Pinpoint the cell where the given text exists, returning its (X, Y) midpoint coordinate. 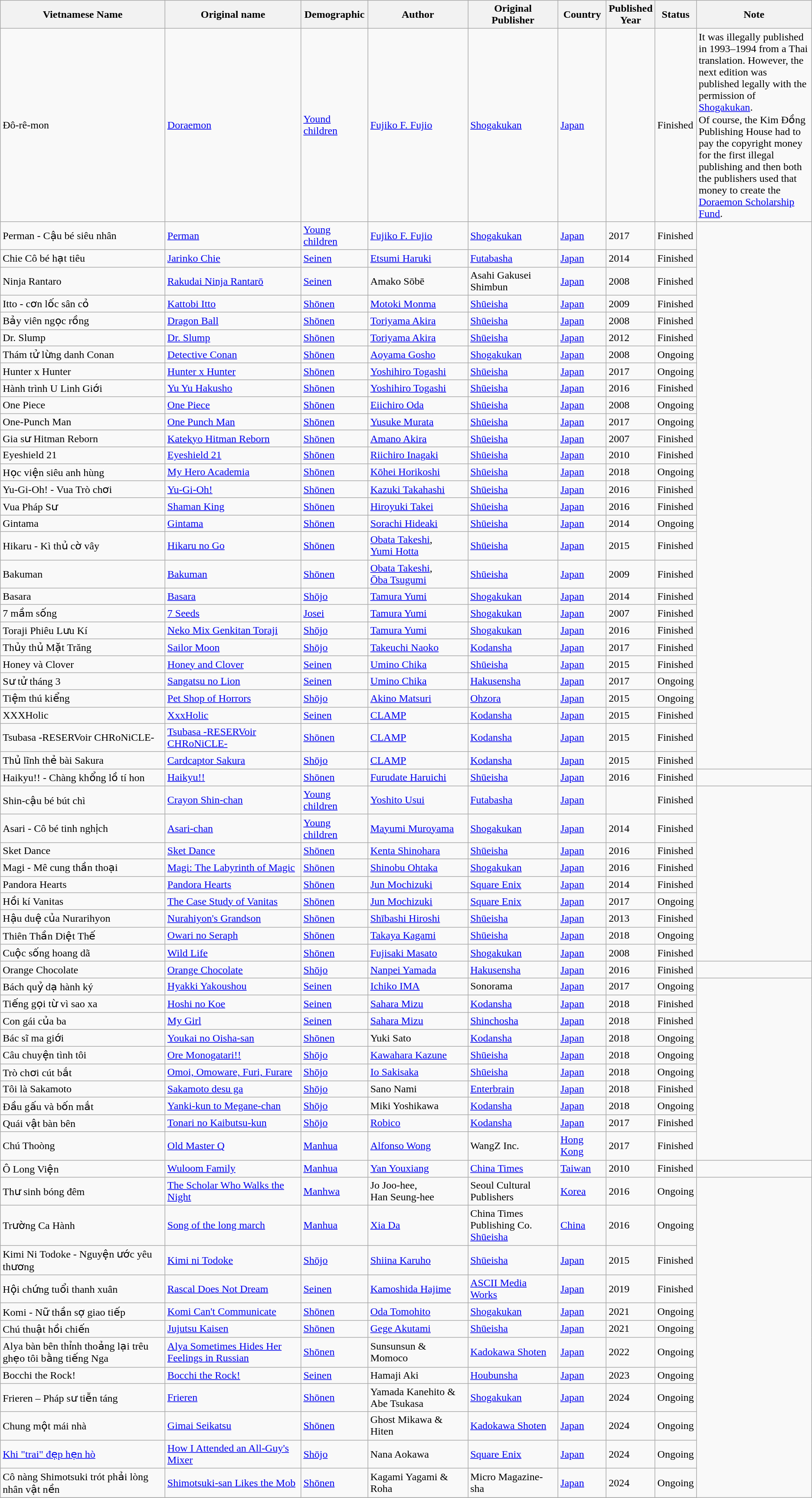
Tôi là Sakamoto (83, 1089)
Sư tử tháng 3 (83, 681)
Kenta Shinohara (418, 851)
Shinobu Ohtaka (418, 867)
Robico (418, 1123)
Yusuke Murata (418, 421)
Takeuchi Naoko (418, 647)
Komi - Nữ thần sợ giao tiếp (83, 1312)
China Times Publishing Co.Shūeisha (513, 1225)
Status (676, 15)
Gege Akutami (418, 1329)
Asahi GakuseiShimbun (513, 281)
Tiệm thú kiểng (83, 698)
Author (418, 15)
Neko Mix Genkitan Toraji (233, 631)
Sailor Moon (233, 647)
Bảy viên ngọc rồng (83, 321)
Takaya Kagami (418, 936)
Nurahiyon's Grandson (233, 919)
Đầu gấu và bốn mắt (83, 1106)
Miki Yoshikawa (418, 1106)
Bác sĩ ma giới (83, 1038)
Josei (334, 613)
Nana Aokawa (418, 1454)
Học viện siêu anh hùng (83, 472)
Yu-Gi-Oh! - Vua Trò chơi (83, 489)
Yoshito Usui (418, 800)
Hành trình U Linh Giới (83, 388)
Vietnamese Name (83, 15)
Haikyu!! (233, 778)
Frieren (233, 1397)
Akino Matsuri (418, 698)
Yamada Kanehito & Abe Tsukasa (418, 1397)
Cardcaptor Sakura (233, 760)
Amano Akira (418, 439)
Etsumi Haruki (418, 258)
Wild Life (233, 953)
Yanki-kun to Megane-chan (233, 1106)
Amako Sōbē (418, 281)
Shībashi Hiroshi (418, 919)
Crayon Shin-chan (233, 800)
Kattobi Itto (233, 304)
Omoi, Omoware, Furi, Furare (233, 1072)
The Scholar Who Walks the Night (233, 1192)
My Hero Academia (233, 472)
Kimi ni Todoke (233, 1260)
Sano Nami (418, 1089)
One Punch Man (233, 421)
Sonorama (513, 986)
Sangatsu no Lion (233, 681)
Thủy thủ Mặt Trăng (83, 647)
2019 (631, 1289)
2023 (631, 1375)
ASCII Media Works (513, 1289)
Ohzora (513, 698)
Honey và Clover (83, 664)
Obata Takeshi,Yumi Hotta (418, 546)
Cô nàng Shimotsuki trót phải lòng nhân vật nền (83, 1483)
Fujisaki Masato (418, 953)
Yan Youxiang (418, 1169)
Furudate Haruichi (418, 778)
Note (754, 15)
Xia Da (418, 1225)
Eiichiro Oda (418, 405)
Demographic (334, 15)
Hikaru no Go (233, 546)
Enterbrain (513, 1089)
Chung một mái nhà (83, 1426)
Shin-cậu bé bút chì (83, 800)
Kawahara Kazune (418, 1055)
Yound children (334, 125)
Korea (582, 1192)
Haikyu!! - Chàng khổng lồ tí hon (83, 778)
WangZ Inc. (513, 1146)
Komi Can't Communicate (233, 1312)
Asari-chan (233, 828)
Rakudai Ninja Rantarō (233, 281)
Hồi kí Vanitas (83, 901)
Alfonso Wong (418, 1146)
Yuki Sato (418, 1038)
Kōhei Horikoshi (418, 472)
Oda Tomohito (418, 1312)
Shiina Karuho (418, 1260)
Katekyo Hitman Reborn (233, 439)
Ô Long Viện (83, 1169)
Mayumi Muroyama (418, 828)
Yu Yu Hakusho (233, 388)
Hội chứng tuổi thanh xuân (83, 1289)
Detective Conan (233, 355)
XxxHolic (233, 715)
7 Seeds (233, 613)
Chie Cô bé hạt tiêu (83, 258)
Alya bàn bên thỉnh thoảng lại trêu ghẹo tôi bằng tiếng Nga (83, 1352)
Manhwa (334, 1192)
7 mầm sống (83, 613)
PublishedYear (631, 15)
Kazuki Takahashi (418, 489)
China (582, 1225)
Riichiro Inagaki (418, 455)
Owari no Seraph (233, 936)
Sakamoto desu ga (233, 1089)
Wuloom Family (233, 1169)
Ghost Mikawa & Hiten (418, 1426)
Jarinko Chie (233, 258)
The Case Study of Vanitas (233, 901)
Toraji Phiêu Lưu Kí (83, 631)
Original name (233, 15)
Chú Thoòng (83, 1146)
One-Punch Man (83, 421)
Sunsunsun & Momoco (418, 1352)
Jujutsu Kaisen (233, 1329)
Io Sakisaka (418, 1072)
Thám tử lừng danh Conan (83, 355)
Thiên Thần Diệt Thế (83, 936)
Trường Ca Hành (83, 1225)
Old Master Q (233, 1146)
Pet Shop of Horrors (233, 698)
How I Attended an All-Guy's Mixer (233, 1454)
2013 (631, 919)
Magi - Mê cung thần thoại (83, 867)
Dragon Ball (233, 321)
Hong Kong (582, 1146)
Cuộc sống hoang dã (83, 953)
Magi: The Labyrinth of Magic (233, 867)
Perman (233, 235)
Shinchosha (513, 1021)
Kagami Yagami & Roha (418, 1483)
China Times (513, 1169)
Jo Joo-hee,Han Seung-hee (418, 1192)
Chú thuật hồi chiến (83, 1329)
Quái vật bàn bên (83, 1123)
Micro Magazine-sha (513, 1483)
Country (582, 15)
Gimai Seikatsu (233, 1426)
Ore Monogatari!! (233, 1055)
XXXHolic (83, 715)
Thủ lĩnh thẻ bài Sakura (83, 760)
Houbunsha (513, 1375)
Nanpei Yamada (418, 969)
Hiroyuki Takei (418, 506)
Vua Pháp Sư (83, 506)
Đô-rê-mon (83, 125)
Hậu duệ của Nurarihyon (83, 919)
Hyakki Yakoushou (233, 986)
Tonari no Kaibutsu-kun (233, 1123)
Seoul CulturalPublishers (513, 1192)
Honey and Clover (233, 664)
Itto - cơn lốc sân cỏ (83, 304)
Kamoshida Hajime (418, 1289)
Rascal Does Not Dream (233, 1289)
Khi "trai" đẹp hẹn hò (83, 1454)
Hoshi no Koe (233, 1004)
Bách quỷ dạ hành ký (83, 986)
Youkai no Oisha-san (233, 1038)
Thư sinh bóng đêm (83, 1192)
Song of the long march (233, 1225)
Perman - Cậu bé siêu nhân (83, 235)
Shaman King (233, 506)
Kimi Ni Todoke - Nguyện ước yêu thương (83, 1260)
Trò chơi cút bắt (83, 1072)
Sorachi Hideaki (418, 523)
Ichiko IMA (418, 986)
Obata Takeshi,Ōba Tsugumi (418, 574)
Con gái của ba (83, 1021)
Gia sư Hitman Reborn (83, 439)
Tiếng gọi từ vì sao xa (83, 1004)
Shimotsuki-san Likes the Mob (233, 1483)
Câu chuyện tình tôi (83, 1055)
OriginalPublisher (513, 15)
Asari - Cô bé tinh nghịch (83, 828)
Doraemon (233, 125)
2012 (631, 338)
Frieren – Pháp sư tiễn táng (83, 1397)
Ninja Rantaro (83, 281)
Hamaji Aki (418, 1375)
Alya Sometimes Hides Her Feelings in Russian (233, 1352)
Taiwan (582, 1169)
Aoyama Gosho (418, 355)
2022 (631, 1352)
Motoki Monma (418, 304)
Hikaru - Kì thủ cờ vây (83, 546)
Yu-Gi-Oh! (233, 489)
My Girl (233, 1021)
